Detect which cell encompasses the target text, then output its [x, y] center coordinate. 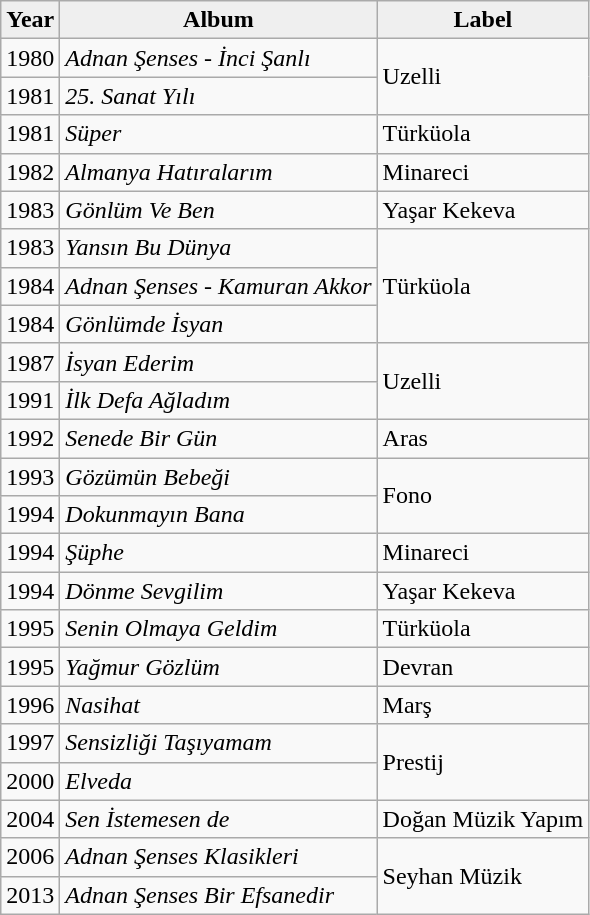
Aras [483, 438]
1997 [30, 743]
Sensizliği Taşıyamam [218, 743]
2004 [30, 819]
Devran [483, 667]
Adnan Şenses Klasikleri [218, 857]
Fono [483, 496]
1982 [30, 172]
2006 [30, 857]
Year [30, 20]
Adnan Şenses - İnci Şanlı [218, 58]
Yansın Bu Dünya [218, 248]
Senin Olmaya Geldim [218, 629]
1992 [30, 438]
Adnan Şenses - Kamuran Akkor [218, 286]
Gözümün Bebeği [218, 477]
Marş [483, 705]
1987 [30, 362]
Seyhan Müzik [483, 876]
Doğan Müzik Yapım [483, 819]
1993 [30, 477]
Sen İstemesen de [218, 819]
Dokunmayın Bana [218, 515]
25. Sanat Yılı [218, 96]
1991 [30, 400]
Şüphe [218, 553]
Almanya Hatıralarım [218, 172]
Senede Bir Gün [218, 438]
2000 [30, 781]
Dönme Sevgilim [218, 591]
Adnan Şenses Bir Efsanedir [218, 895]
Yağmur Gözlüm [218, 667]
Nasihat [218, 705]
Elveda [218, 781]
2013 [30, 895]
İsyan Ederim [218, 362]
Süper [218, 134]
Gönlüm Ve Ben [218, 210]
1996 [30, 705]
Prestij [483, 762]
1980 [30, 58]
Gönlümde İsyan [218, 324]
İlk Defa Ağladım [218, 400]
Label [483, 20]
Album [218, 20]
